Identify which cell holds the provided text, then report its (X, Y) central coordinate. 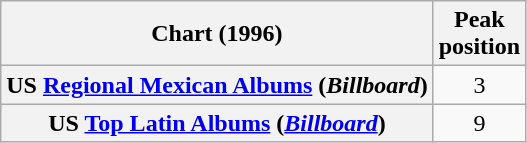
3 (479, 85)
US Top Latin Albums (Billboard) (217, 123)
US Regional Mexican Albums (Billboard) (217, 85)
Chart (1996) (217, 34)
9 (479, 123)
Peakposition (479, 34)
